Return (X, Y) of the center of cell containing provided text 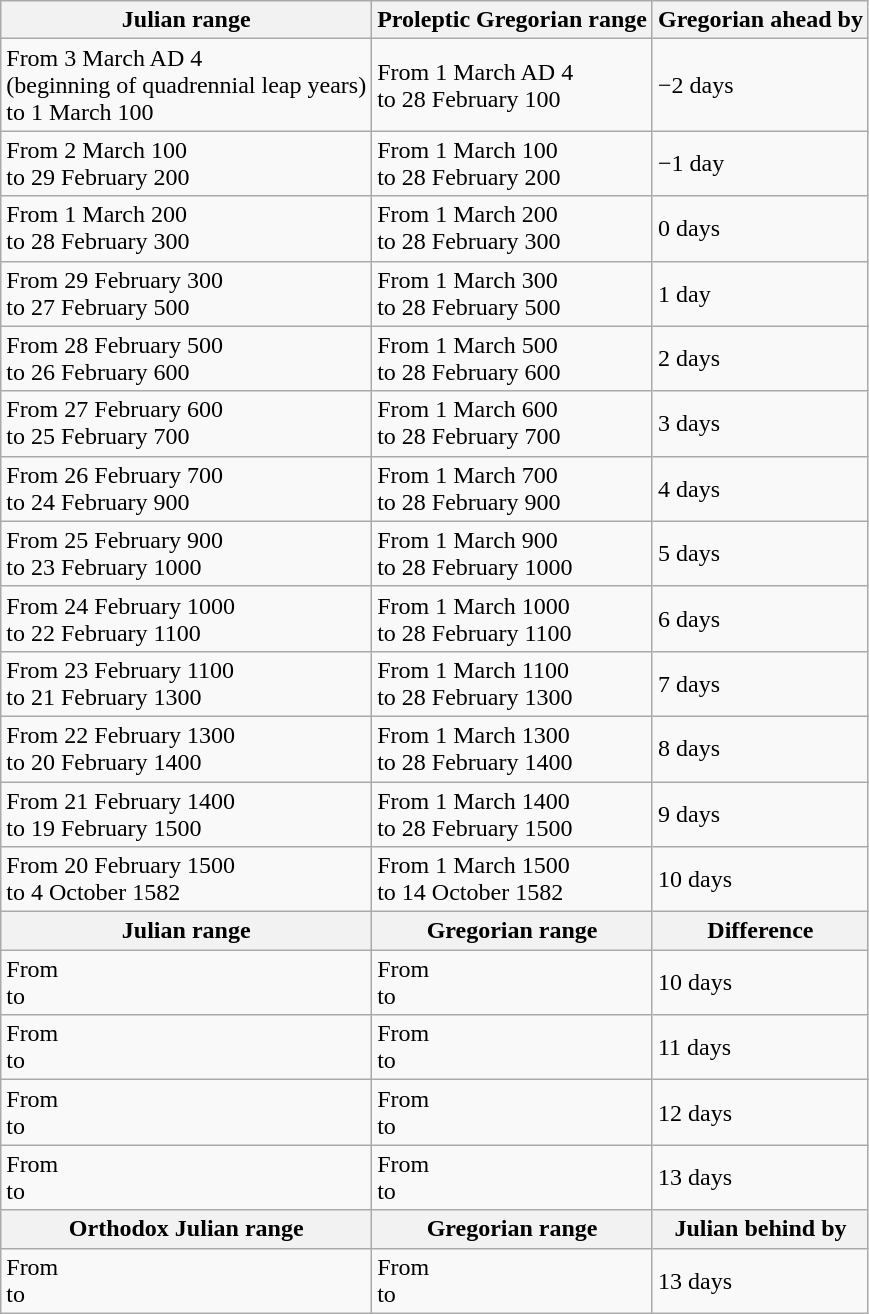
From 1 March 600 to 28 February 700 (512, 424)
−2 days (760, 85)
4 days (760, 488)
From 20 February 1500 to 4 October 1582 (186, 880)
From 28 February 500 to 26 February 600 (186, 358)
From 1 March 1300 to 28 February 1400 (512, 748)
Orthodox Julian range (186, 1229)
Difference (760, 931)
From 3 March AD 4 (beginning of quadrennial leap years) to 1 March 100 (186, 85)
From 1 March 100 to 28 February 200 (512, 164)
From 1 March AD 4 to 28 February 100 (512, 85)
Gregorian ahead by (760, 20)
8 days (760, 748)
7 days (760, 684)
From 21 February 1400 to 19 February 1500 (186, 814)
11 days (760, 1048)
9 days (760, 814)
2 days (760, 358)
From 1 March 1500 to 14 October 1582 (512, 880)
Julian behind by (760, 1229)
From 1 March 500 to 28 February 600 (512, 358)
From 29 February 300 to 27 February 500 (186, 294)
From 1 March 1000 to 28 February 1100 (512, 618)
From 1 March 1400 to 28 February 1500 (512, 814)
5 days (760, 554)
From 2 March 100 to 29 February 200 (186, 164)
12 days (760, 1112)
0 days (760, 228)
From 26 February 700 to 24 February 900 (186, 488)
From 25 February 900 to 23 February 1000 (186, 554)
From 27 February 600 to 25 February 700 (186, 424)
From 1 March 300 to 28 February 500 (512, 294)
Proleptic Gregorian range (512, 20)
From 1 March 1100 to 28 February 1300 (512, 684)
6 days (760, 618)
From 22 February 1300 to 20 February 1400 (186, 748)
From 23 February 1100 to 21 February 1300 (186, 684)
From 24 February 1000 to 22 February 1100 (186, 618)
3 days (760, 424)
1 day (760, 294)
From 1 March 900 to 28 February 1000 (512, 554)
From 1 March 700 to 28 February 900 (512, 488)
−1 day (760, 164)
